From the cell containing the given text, extract its center point as (x, y) coordinate. 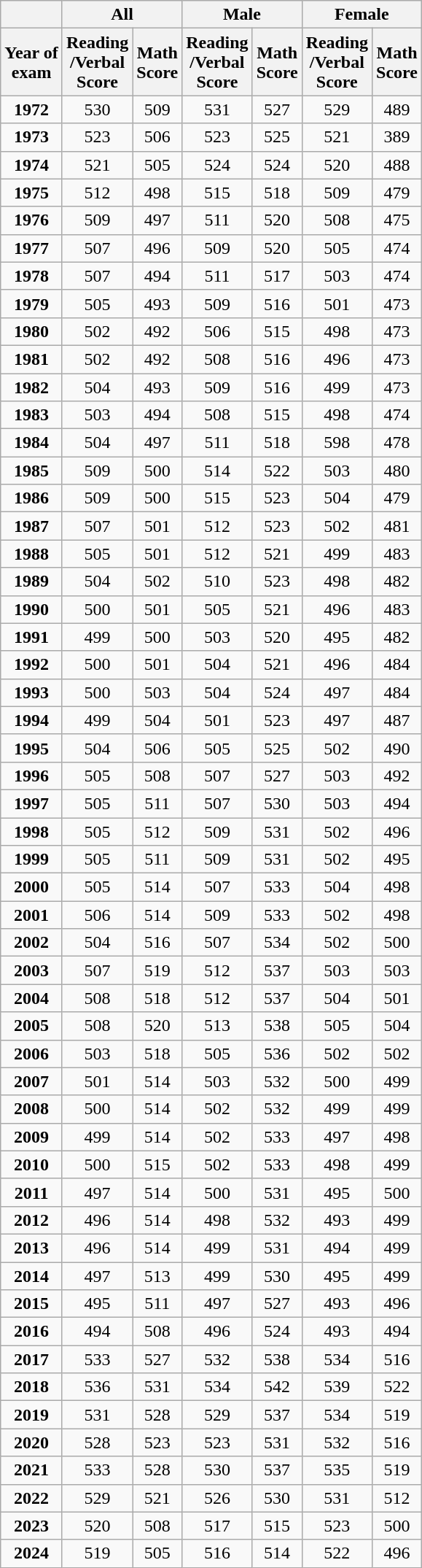
1982 (32, 387)
480 (397, 471)
2022 (32, 1498)
1984 (32, 443)
1973 (32, 137)
542 (277, 1387)
Female (362, 15)
2010 (32, 1165)
2011 (32, 1192)
1992 (32, 665)
535 (337, 1470)
1996 (32, 776)
2021 (32, 1470)
510 (217, 582)
2023 (32, 1526)
1997 (32, 803)
2018 (32, 1387)
1975 (32, 193)
481 (397, 526)
1994 (32, 720)
1999 (32, 860)
2019 (32, 1415)
Male (242, 15)
489 (397, 109)
526 (217, 1498)
1990 (32, 609)
1976 (32, 220)
2012 (32, 1220)
2000 (32, 887)
1972 (32, 109)
2014 (32, 1276)
2020 (32, 1443)
2007 (32, 1081)
475 (397, 220)
1978 (32, 276)
2006 (32, 1054)
2003 (32, 970)
1977 (32, 248)
1987 (32, 526)
Year ofexam (32, 62)
2008 (32, 1109)
1995 (32, 748)
2016 (32, 1332)
1974 (32, 165)
478 (397, 443)
1986 (32, 498)
2002 (32, 943)
2004 (32, 998)
2017 (32, 1359)
1979 (32, 304)
1980 (32, 331)
2001 (32, 915)
488 (397, 165)
2015 (32, 1304)
389 (397, 137)
All (122, 15)
1991 (32, 637)
1993 (32, 692)
1983 (32, 415)
2013 (32, 1248)
490 (397, 748)
1988 (32, 554)
1981 (32, 359)
598 (337, 443)
2009 (32, 1137)
2024 (32, 1553)
487 (397, 720)
1985 (32, 471)
539 (337, 1387)
2005 (32, 1026)
1989 (32, 582)
1998 (32, 831)
